Provide the [X, Y] coordinate of the cell's center where the given text is located.  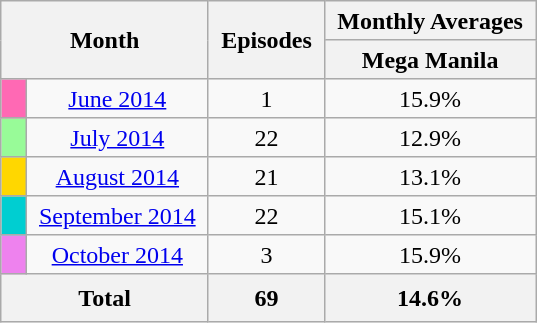
Total [105, 298]
15.1% [430, 216]
3 [266, 254]
14.6% [430, 298]
1 [266, 98]
August 2014 [117, 176]
Episodes [266, 40]
October 2014 [117, 254]
Month [105, 40]
September 2014 [117, 216]
July 2014 [117, 138]
13.1% [430, 176]
21 [266, 176]
Mega Manila [430, 60]
12.9% [430, 138]
June 2014 [117, 98]
Monthly Averages [430, 20]
69 [266, 298]
